Return [x, y] of the center of cell containing provided text 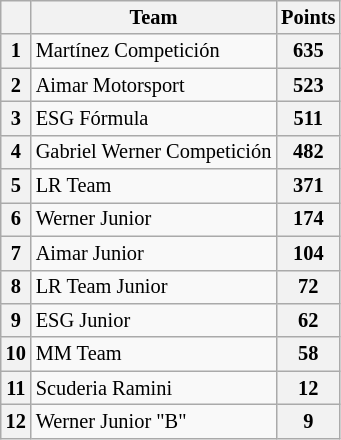
174 [308, 219]
10 [16, 354]
5 [16, 186]
104 [308, 253]
3 [16, 118]
11 [16, 388]
72 [308, 287]
ESG Fórmula [154, 118]
2 [16, 85]
8 [16, 287]
6 [16, 219]
LR Team [154, 186]
4 [16, 152]
Aimar Junior [154, 253]
Points [308, 17]
Martínez Competición [154, 51]
482 [308, 152]
Gabriel Werner Competición [154, 152]
7 [16, 253]
371 [308, 186]
MM Team [154, 354]
1 [16, 51]
LR Team Junior [154, 287]
ESG Junior [154, 320]
635 [308, 51]
62 [308, 320]
Scuderia Ramini [154, 388]
Aimar Motorsport [154, 85]
511 [308, 118]
Werner Junior "B" [154, 421]
Werner Junior [154, 219]
523 [308, 85]
58 [308, 354]
Team [154, 17]
